Output the [x, y] coordinate of the center of the cell containing the given text.  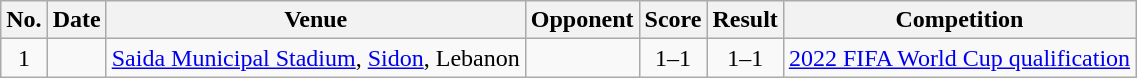
2022 FIFA World Cup qualification [959, 58]
Competition [959, 20]
1 [24, 58]
Saida Municipal Stadium, Sidon, Lebanon [316, 58]
No. [24, 20]
Date [76, 20]
Venue [316, 20]
Opponent [582, 20]
Result [745, 20]
Score [673, 20]
